For the text-containing cell, return its midpoint in [x, y] coordinate format. 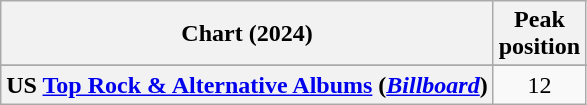
US Top Rock & Alternative Albums (Billboard) [247, 85]
Chart (2024) [247, 34]
12 [539, 85]
Peakposition [539, 34]
